Scan for the cell matching the given text and deliver its [x, y] coordinate at center. 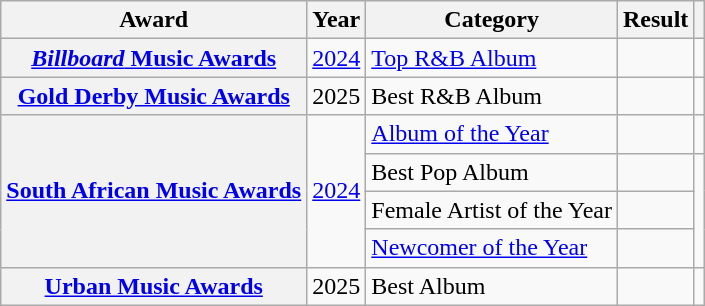
Award [154, 20]
Album of the Year [492, 134]
Gold Derby Music Awards [154, 96]
Best R&B Album [492, 96]
Year [336, 20]
Urban Music Awards [154, 286]
Billboard Music Awards [154, 58]
Category [492, 20]
Newcomer of the Year [492, 248]
South African Music Awards [154, 191]
Female Artist of the Year [492, 210]
Result [655, 20]
Top R&B Album [492, 58]
Best Album [492, 286]
Best Pop Album [492, 172]
